Scan for the cell matching the given text and deliver its (X, Y) coordinate at center. 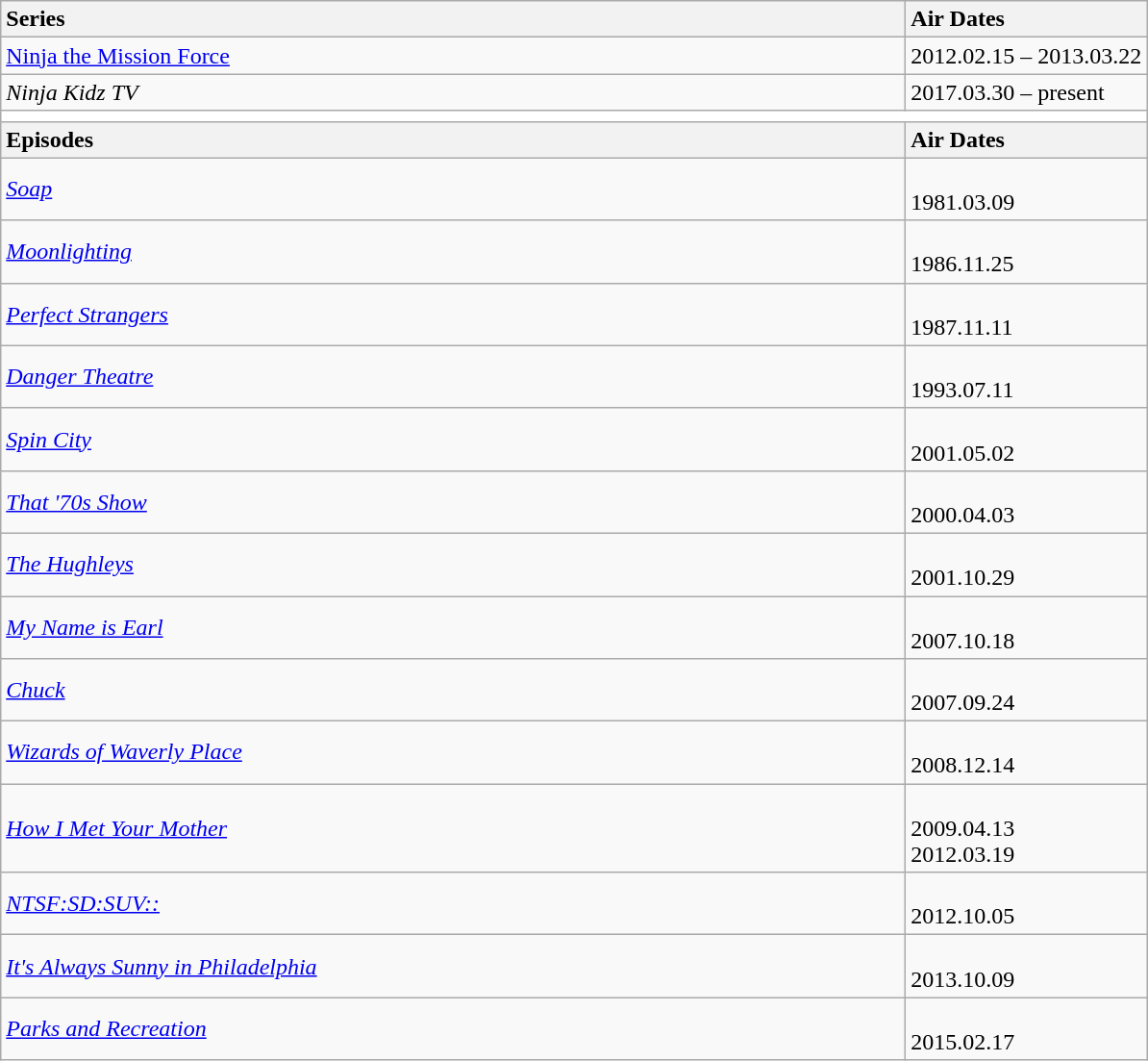
1986.11.25 (1027, 252)
Spin City (454, 439)
Parks and Recreation (454, 1029)
Danger Theatre (454, 377)
1993.07.11 (1027, 377)
Ninja the Mission Force (454, 56)
Chuck (454, 691)
Perfect Strangers (454, 314)
2015.02.17 (1027, 1029)
My Name is Earl (454, 627)
The Hughleys (454, 564)
2013.10.09 (1027, 966)
2000.04.03 (1027, 502)
Moonlighting (454, 252)
2001.10.29 (1027, 564)
2008.12.14 (1027, 752)
2017.03.30 – present (1027, 92)
NTSF:SD:SUV:: (454, 904)
2012.10.05 (1027, 904)
2012.02.15 – 2013.03.22 (1027, 56)
How I Met Your Mother (454, 828)
It's Always Sunny in Philadelphia (454, 966)
Wizards of Waverly Place (454, 752)
2009.04.132012.03.19 (1027, 828)
2007.10.18 (1027, 627)
Series (454, 19)
Ninja Kidz TV (454, 92)
1981.03.09 (1027, 189)
Soap (454, 189)
Episodes (454, 139)
1987.11.11 (1027, 314)
2007.09.24 (1027, 691)
That '70s Show (454, 502)
2001.05.02 (1027, 439)
